Find where the given text appears and provide that cell's center as [x, y] coordinate. 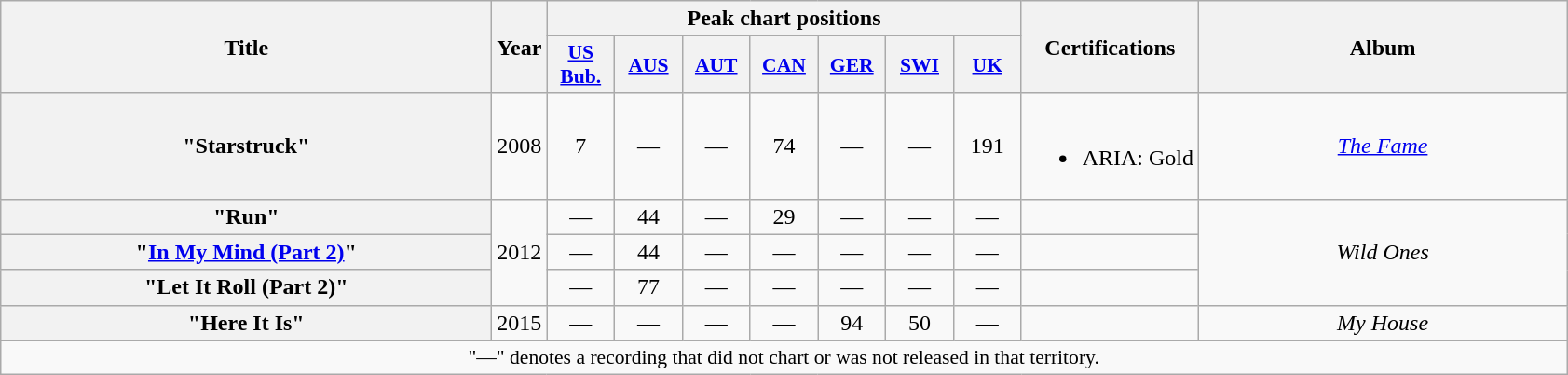
7 [581, 146]
29 [784, 216]
Album [1383, 47]
Year [520, 47]
AUS [648, 65]
191 [988, 146]
"In My Mind (Part 2)" [246, 252]
GER [852, 65]
50 [920, 323]
SWI [920, 65]
CAN [784, 65]
UK [988, 65]
Peak chart positions [784, 19]
"Starstruck" [246, 146]
The Fame [1383, 146]
94 [852, 323]
Certifications [1110, 47]
2012 [520, 252]
My House [1383, 323]
US Bub. [581, 65]
2008 [520, 146]
"Here It Is" [246, 323]
77 [648, 287]
"Run" [246, 216]
74 [784, 146]
2015 [520, 323]
Wild Ones [1383, 252]
AUT [716, 65]
ARIA: Gold [1110, 146]
"Let It Roll (Part 2)" [246, 287]
"—" denotes a recording that did not chart or was not released in that territory. [784, 357]
Title [246, 47]
